For the text-containing cell, return its midpoint in (x, y) coordinate format. 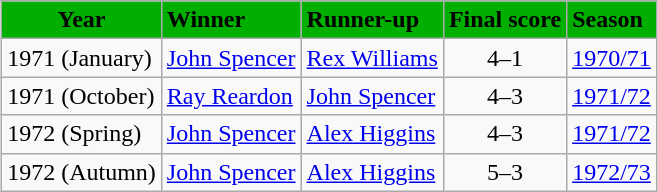
1972 (Spring) (82, 134)
Runner-up (372, 20)
4–1 (504, 58)
Season (612, 20)
1971 (October) (82, 96)
Rex Williams (372, 58)
1972/73 (612, 172)
Winner (231, 20)
Ray Reardon (231, 96)
Year (82, 20)
Final score (504, 20)
1970/71 (612, 58)
1972 (Autumn) (82, 172)
1971 (January) (82, 58)
5–3 (504, 172)
